Detect which cell encompasses the target text, then output its [X, Y] center coordinate. 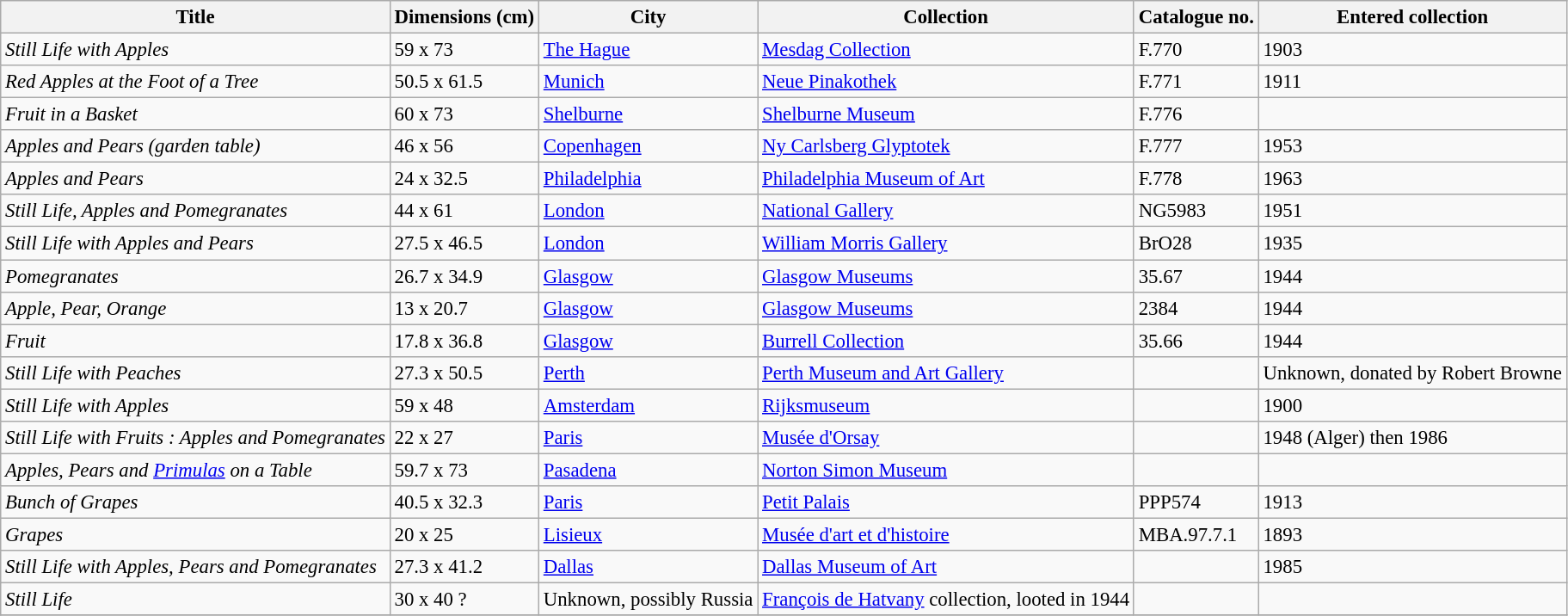
F.770 [1196, 50]
27.5 x 46.5 [464, 243]
Amsterdam [648, 405]
26.7 x 34.9 [464, 276]
Unknown, donated by Robert Browne [1412, 373]
Mesdag Collection [946, 50]
1985 [1412, 567]
Grapes [196, 534]
NG5983 [1196, 211]
Apples and Pears [196, 179]
Red Apples at the Foot of a Tree [196, 82]
François de Hatvany collection, looted in 1944 [946, 600]
13 x 20.7 [464, 308]
Catalogue no. [1196, 17]
Dallas [648, 567]
PPP574 [1196, 502]
Still Life [196, 600]
Perth Museum and Art Gallery [946, 373]
Title [196, 17]
60 x 73 [464, 114]
F.777 [1196, 146]
59 x 73 [464, 50]
Still Life with Fruits : Apples and Pomegranates [196, 438]
The Hague [648, 50]
MBA.97.7.1 [1196, 534]
1953 [1412, 146]
F.778 [1196, 179]
City [648, 17]
Rijksmuseum [946, 405]
Neue Pinakothek [946, 82]
17.8 x 36.8 [464, 341]
F.771 [1196, 82]
1900 [1412, 405]
Bunch of Grapes [196, 502]
Perth [648, 373]
Petit Palais [946, 502]
Shelburne Museum [946, 114]
1963 [1412, 179]
1911 [1412, 82]
40.5 x 32.3 [464, 502]
44 x 61 [464, 211]
2384 [1196, 308]
27.3 x 41.2 [464, 567]
Still Life, Apples and Pomegranates [196, 211]
22 x 27 [464, 438]
Burrell Collection [946, 341]
1951 [1412, 211]
National Gallery [946, 211]
Shelburne [648, 114]
Fruit [196, 341]
1913 [1412, 502]
50.5 x 61.5 [464, 82]
1948 (Alger) then 1986 [1412, 438]
Ny Carlsberg Glyptotek [946, 146]
Musée d'art et d'histoire [946, 534]
Dimensions (cm) [464, 17]
35.66 [1196, 341]
46 x 56 [464, 146]
Entered collection [1412, 17]
Philadelphia [648, 179]
Pasadena [648, 470]
Fruit in a Basket [196, 114]
Norton Simon Museum [946, 470]
Unknown, possibly Russia [648, 600]
35.67 [1196, 276]
1903 [1412, 50]
20 x 25 [464, 534]
30 x 40 ? [464, 600]
1935 [1412, 243]
Still Life with Peaches [196, 373]
William Morris Gallery [946, 243]
Dallas Museum of Art [946, 567]
1893 [1412, 534]
Munich [648, 82]
Lisieux [648, 534]
Still Life with Apples, Pears and Pomegranates [196, 567]
Apples, Pears and Primulas on a Table [196, 470]
Philadelphia Museum of Art [946, 179]
Apples and Pears (garden table) [196, 146]
59.7 x 73 [464, 470]
BrO28 [1196, 243]
24 x 32.5 [464, 179]
F.776 [1196, 114]
Pomegranates [196, 276]
Apple, Pear, Orange [196, 308]
27.3 x 50.5 [464, 373]
Copenhagen [648, 146]
Still Life with Apples and Pears [196, 243]
Musée d'Orsay [946, 438]
59 x 48 [464, 405]
Collection [946, 17]
